Capture the cell that displays the provided text and extract its [X, Y] central coordinate. 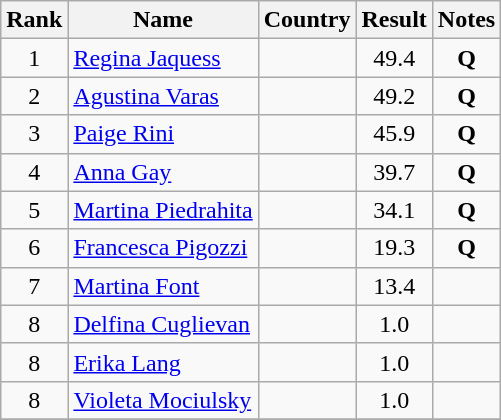
Result [394, 20]
2 [34, 96]
Paige Rini [163, 134]
5 [34, 210]
Martina Piedrahita [163, 210]
19.3 [394, 248]
Rank [34, 20]
1 [34, 58]
Violeta Mociulsky [163, 400]
4 [34, 172]
39.7 [394, 172]
Martina Font [163, 286]
Anna Gay [163, 172]
Delfina Cuglievan [163, 324]
Notes [466, 20]
Francesca Pigozzi [163, 248]
34.1 [394, 210]
49.2 [394, 96]
Agustina Varas [163, 96]
6 [34, 248]
7 [34, 286]
Country [307, 20]
3 [34, 134]
49.4 [394, 58]
Regina Jaquess [163, 58]
45.9 [394, 134]
13.4 [394, 286]
Name [163, 20]
Erika Lang [163, 362]
